Locate the cell with the specified text and output its [x, y] center coordinate. 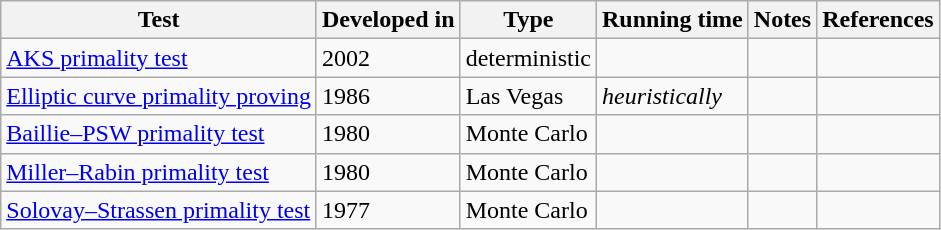
AKS primality test [159, 58]
1977 [388, 210]
Solovay–Strassen primality test [159, 210]
Type [528, 20]
Running time [673, 20]
Notes [782, 20]
1986 [388, 96]
deterministic [528, 58]
Las Vegas [528, 96]
Test [159, 20]
Elliptic curve primality proving [159, 96]
References [878, 20]
2002 [388, 58]
heuristically [673, 96]
Baillie–PSW primality test [159, 134]
Miller–Rabin primality test [159, 172]
Developed in [388, 20]
